Scan for the cell matching the given text and deliver its [x, y] coordinate at center. 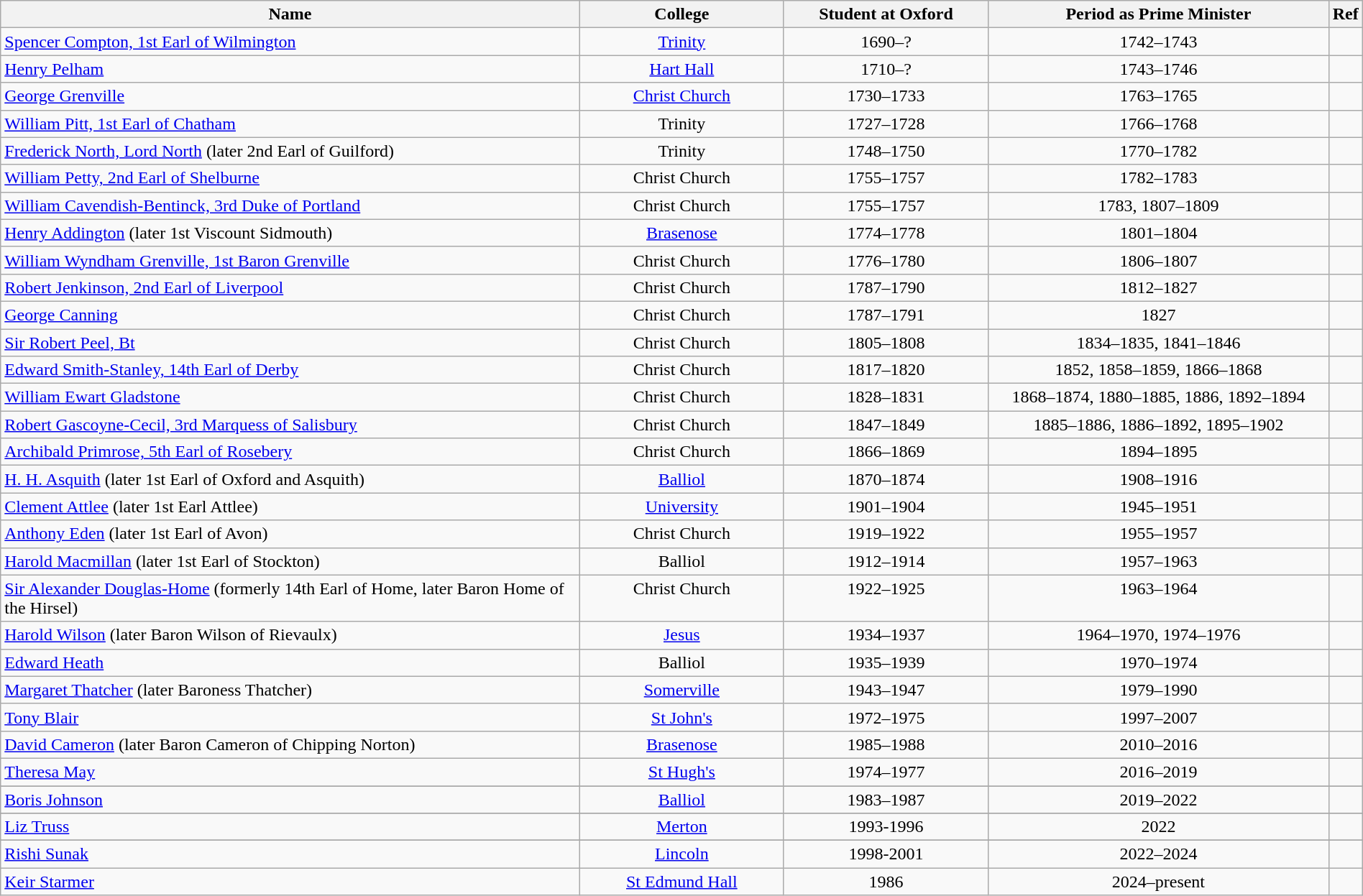
1979–1990 [1159, 690]
Sir Alexander Douglas-Home (formerly 14th Earl of Home, later Baron Home of the Hirsel) [290, 598]
1776–1780 [886, 260]
William Wyndham Grenville, 1st Baron Grenville [290, 260]
Period as Prime Minister [1159, 14]
1828–1831 [886, 397]
1957–1963 [1159, 561]
1743–1746 [1159, 69]
Jesus [681, 635]
Merton [681, 827]
1866–1869 [886, 452]
1912–1914 [886, 561]
1943–1947 [886, 690]
H. H. Asquith (later 1st Earl of Oxford and Asquith) [290, 479]
1782–1783 [1159, 178]
Somerville [681, 690]
1885–1886, 1886–1892, 1895–1902 [1159, 425]
1787–1790 [886, 287]
1805–1808 [886, 343]
1727–1728 [886, 124]
Archibald Primrose, 5th Earl of Rosebery [290, 452]
Name [290, 14]
1806–1807 [1159, 260]
George Canning [290, 315]
1919–1922 [886, 534]
Edward Heath [290, 662]
Student at Oxford [886, 14]
St Hugh's [681, 772]
Hart Hall [681, 69]
William Cavendish-Bentinck, 3rd Duke of Portland [290, 205]
1955–1957 [1159, 534]
Henry Addington (later 1st Viscount Sidmouth) [290, 233]
1834–1835, 1841–1846 [1159, 343]
1690–? [886, 42]
1964–1970, 1974–1976 [1159, 635]
Boris Johnson [290, 800]
1945–1951 [1159, 507]
Rishi Sunak [290, 854]
Liz Truss [290, 827]
1801–1804 [1159, 233]
1783, 1807–1809 [1159, 205]
2016–2019 [1159, 772]
St Edmund Hall [681, 882]
1710–? [886, 69]
1908–1916 [1159, 479]
Spencer Compton, 1st Earl of Wilmington [290, 42]
William Ewart Gladstone [290, 397]
1868–1874, 1880–1885, 1886, 1892–1894 [1159, 397]
1766–1768 [1159, 124]
Robert Gascoyne-Cecil, 3rd Marquess of Salisbury [290, 425]
Clement Attlee (later 1st Earl Attlee) [290, 507]
Keir Starmer [290, 882]
University [681, 507]
1997–2007 [1159, 717]
1730–1733 [886, 96]
1970–1974 [1159, 662]
2010–2016 [1159, 744]
1847–1849 [886, 425]
St John's [681, 717]
Lincoln [681, 854]
2024–present [1159, 882]
Harold Wilson (later Baron Wilson of Rievaulx) [290, 635]
1972–1975 [886, 717]
1986 [886, 882]
2019–2022 [1159, 800]
Margaret Thatcher (later Baroness Thatcher) [290, 690]
1934–1937 [886, 635]
Henry Pelham [290, 69]
Edward Smith-Stanley, 14th Earl of Derby [290, 370]
1998-2001 [886, 854]
1817–1820 [886, 370]
1812–1827 [1159, 287]
1774–1778 [886, 233]
1985–1988 [886, 744]
2022–2024 [1159, 854]
Theresa May [290, 772]
1983–1987 [886, 800]
1894–1895 [1159, 452]
1963–1964 [1159, 598]
William Petty, 2nd Earl of Shelburne [290, 178]
1748–1750 [886, 151]
1770–1782 [1159, 151]
College [681, 14]
Robert Jenkinson, 2nd Earl of Liverpool [290, 287]
1993-1996 [886, 827]
Anthony Eden (later 1st Earl of Avon) [290, 534]
2022 [1159, 827]
1935–1939 [886, 662]
1787–1791 [886, 315]
Harold Macmillan (later 1st Earl of Stockton) [290, 561]
David Cameron (later Baron Cameron of Chipping Norton) [290, 744]
1901–1904 [886, 507]
Tony Blair [290, 717]
1870–1874 [886, 479]
1852, 1858–1859, 1866–1868 [1159, 370]
William Pitt, 1st Earl of Chatham [290, 124]
1742–1743 [1159, 42]
1763–1765 [1159, 96]
1922–1925 [886, 598]
George Grenville [290, 96]
1827 [1159, 315]
Sir Robert Peel, Bt [290, 343]
1974–1977 [886, 772]
Ref [1346, 14]
Frederick North, Lord North (later 2nd Earl of Guilford) [290, 151]
